Scan for the cell matching the given text and deliver its [x, y] coordinate at center. 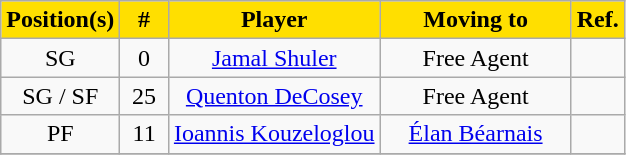
Ioannis Kouzeloglou [274, 134]
0 [144, 58]
25 [144, 96]
Élan Béarnais [476, 134]
SG / SF [60, 96]
Jamal Shuler [274, 58]
Quenton DeCosey [274, 96]
Position(s) [60, 20]
PF [60, 134]
SG [60, 58]
11 [144, 134]
Player [274, 20]
Moving to [476, 20]
# [144, 20]
Ref. [598, 20]
